Return [X, Y] of the center of cell containing provided text 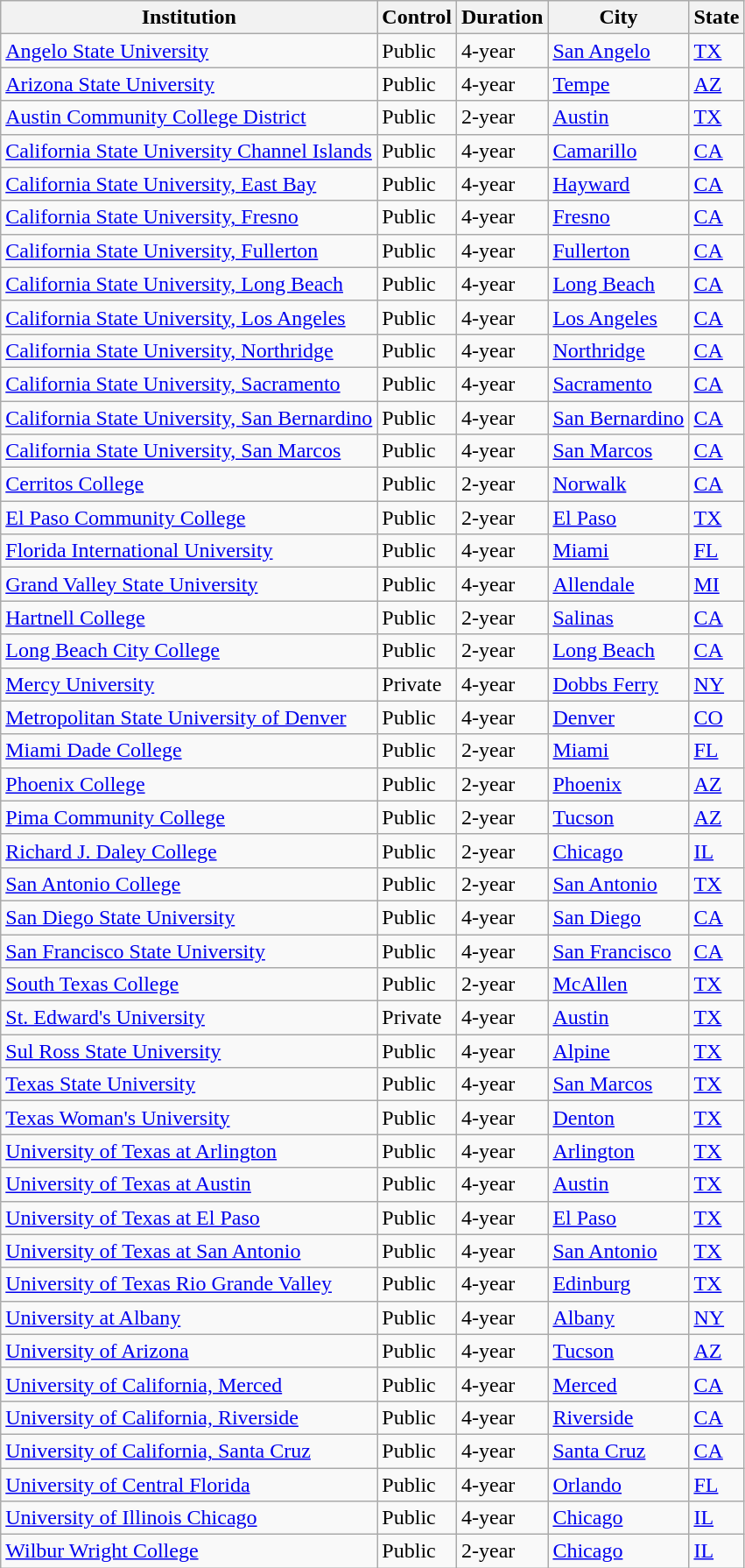
California State University, Sacramento [189, 384]
Control [417, 18]
Hartnell College [189, 618]
University of California, Santa Cruz [189, 1451]
University of Texas at Austin [189, 1184]
University of Texas at San Antonio [189, 1251]
El Paso Community College [189, 518]
San Francisco State University [189, 950]
University of Texas Rio Grande Valley [189, 1284]
California State University, Long Beach [189, 284]
San Angelo [618, 51]
Alpine [618, 1051]
Norwalk [618, 484]
Arlington [618, 1151]
California State University Channel Islands [189, 151]
San Diego [618, 917]
Denton [618, 1118]
Santa Cruz [618, 1451]
Sul Ross State University [189, 1051]
Riverside [618, 1417]
Dobbs Ferry [618, 684]
Texas Woman's University [189, 1118]
Albany [618, 1317]
Tempe [618, 84]
Allendale [618, 584]
Richard J. Daley College [189, 851]
Denver [618, 717]
California State University, San Bernardino [189, 418]
Angelo State University [189, 51]
San Bernardino [618, 418]
Florida International University [189, 551]
Institution [189, 18]
San Antonio College [189, 884]
Salinas [618, 618]
San Francisco [618, 950]
Edinburg [618, 1284]
University of Arizona [189, 1351]
Duration [502, 18]
CO [716, 717]
Arizona State University [189, 84]
Grand Valley State University [189, 584]
Pima Community College [189, 817]
Sacramento [618, 384]
University of Texas at Arlington [189, 1151]
State [716, 18]
St. Edward's University [189, 1018]
University of Texas at El Paso [189, 1218]
California State University, San Marcos [189, 451]
Long Beach City College [189, 651]
City [618, 18]
South Texas College [189, 985]
Miami Dade College [189, 751]
Mercy University [189, 684]
McAllen [618, 985]
University of Central Florida [189, 1485]
Wilbur Wright College [189, 1551]
Fresno [618, 217]
University of California, Merced [189, 1384]
Los Angeles [618, 317]
California State University, Los Angeles [189, 317]
California State University, Fresno [189, 217]
California State University, East Bay [189, 184]
University of Illinois Chicago [189, 1518]
San Diego State University [189, 917]
Phoenix College [189, 784]
University at Albany [189, 1317]
Hayward [618, 184]
Metropolitan State University of Denver [189, 717]
Austin Community College District [189, 117]
Cerritos College [189, 484]
Phoenix [618, 784]
Northridge [618, 350]
Merced [618, 1384]
Orlando [618, 1485]
MI [716, 584]
California State University, Fullerton [189, 251]
Camarillo [618, 151]
University of California, Riverside [189, 1417]
Fullerton [618, 251]
Texas State University [189, 1084]
California State University, Northridge [189, 350]
